Provide the (x, y) coordinate of the cell's center where the given text is located.  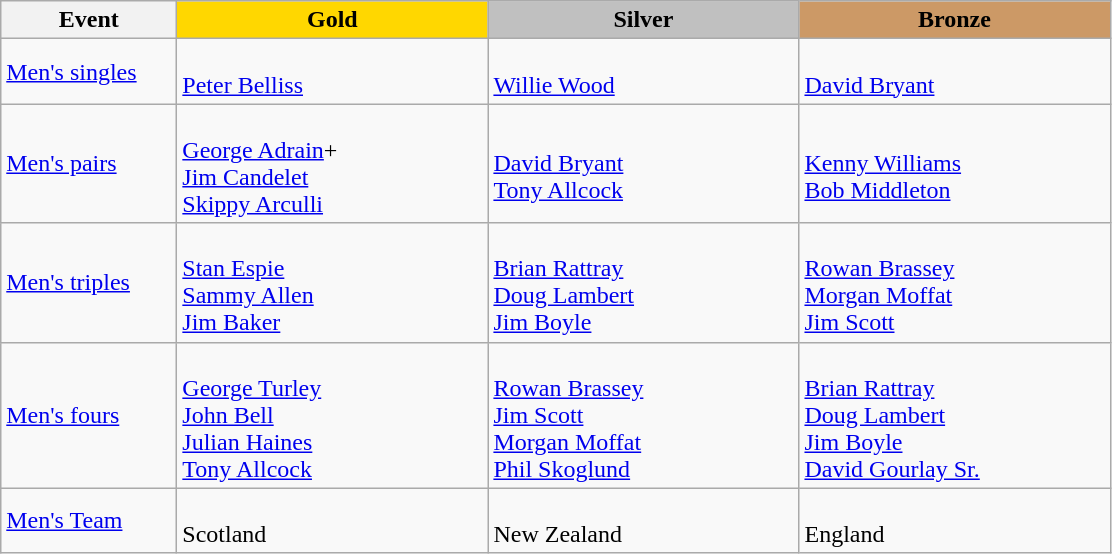
Brian Rattray Doug Lambert Jim Boyle (644, 282)
David Bryant Tony Allcock (644, 164)
Silver (644, 20)
Rowan BrasseyMorgan Moffat Jim Scott (954, 282)
Kenny Williams Bob Middleton (954, 164)
David Bryant (954, 72)
Bronze (954, 20)
Scotland (332, 520)
Men's Team (89, 520)
George Turley John Bell Julian Haines Tony Allcock (332, 415)
Men's pairs (89, 164)
Rowan Brassey Jim Scott Morgan Moffat Phil Skoglund (644, 415)
Willie Wood (644, 72)
Peter Belliss (332, 72)
Brian Rattray Doug Lambert Jim Boyle David Gourlay Sr. (954, 415)
Men's fours (89, 415)
Men's singles (89, 72)
England (954, 520)
Gold (332, 20)
Men's triples (89, 282)
George Adrain+ Jim Candelet Skippy Arculli (332, 164)
Stan Espie Sammy Allen Jim Baker (332, 282)
Event (89, 20)
New Zealand (644, 520)
